Detect which cell encompasses the target text, then output its (X, Y) center coordinate. 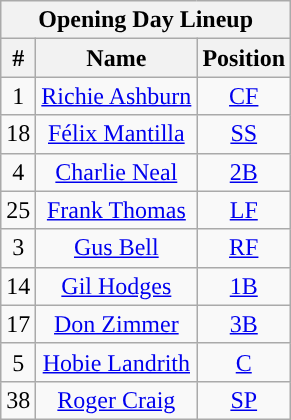
Don Zimmer (116, 324)
Charlie Neal (116, 172)
Félix Mantilla (116, 134)
CF (244, 96)
LF (244, 210)
RF (244, 248)
Hobie Landrith (116, 362)
1 (18, 96)
C (244, 362)
14 (18, 286)
38 (18, 400)
17 (18, 324)
Richie Ashburn (116, 96)
SS (244, 134)
Opening Day Lineup (146, 20)
Position (244, 58)
Roger Craig (116, 400)
Frank Thomas (116, 210)
4 (18, 172)
Gil Hodges (116, 286)
Gus Bell (116, 248)
25 (18, 210)
1B (244, 286)
# (18, 58)
3B (244, 324)
18 (18, 134)
SP (244, 400)
3 (18, 248)
2B (244, 172)
Name (116, 58)
5 (18, 362)
